Find where the given text appears and provide that cell's center as [X, Y] coordinate. 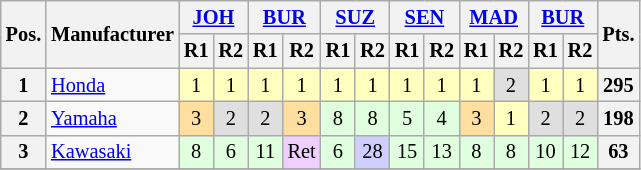
SUZ [356, 17]
5 [408, 118]
10 [546, 152]
198 [618, 118]
28 [372, 152]
Pts. [618, 34]
Kawasaki [112, 152]
Manufacturer [112, 34]
295 [618, 85]
MAD [494, 17]
Ret [302, 152]
SEN [424, 17]
JOH [214, 17]
Yamaha [112, 118]
15 [408, 152]
13 [442, 152]
63 [618, 152]
Pos. [24, 34]
4 [442, 118]
Honda [112, 85]
12 [580, 152]
11 [266, 152]
